From the cell containing the given text, extract its center point as [X, Y] coordinate. 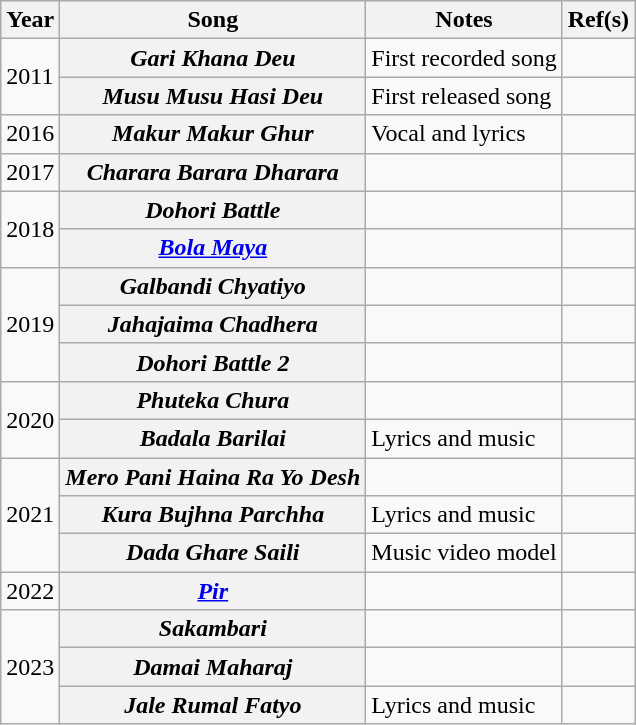
2022 [30, 591]
Dohori Battle [213, 210]
Sakambari [213, 629]
Jahajaima Chadhera [213, 324]
2023 [30, 667]
2016 [30, 134]
Damai Maharaj [213, 667]
Musu Musu Hasi Deu [213, 96]
2011 [30, 77]
Kura Bujhna Parchha [213, 515]
2019 [30, 324]
Mero Pani Haina Ra Yo Desh [213, 477]
Pir [213, 591]
Makur Makur Ghur [213, 134]
First recorded song [464, 58]
Ref(s) [598, 20]
Gari Khana Deu [213, 58]
Song [213, 20]
Bola Maya [213, 248]
Notes [464, 20]
2020 [30, 419]
Jale Rumal Fatyo [213, 705]
Dohori Battle 2 [213, 362]
First released song [464, 96]
Galbandi Chyatiyo [213, 286]
2021 [30, 515]
Music video model [464, 553]
Vocal and lyrics [464, 134]
Phuteka Chura [213, 400]
Dada Ghare Saili [213, 553]
Badala Barilai [213, 438]
2017 [30, 172]
2018 [30, 229]
Year [30, 20]
Charara Barara Dharara [213, 172]
